Return (X, Y) of the center of cell containing provided text 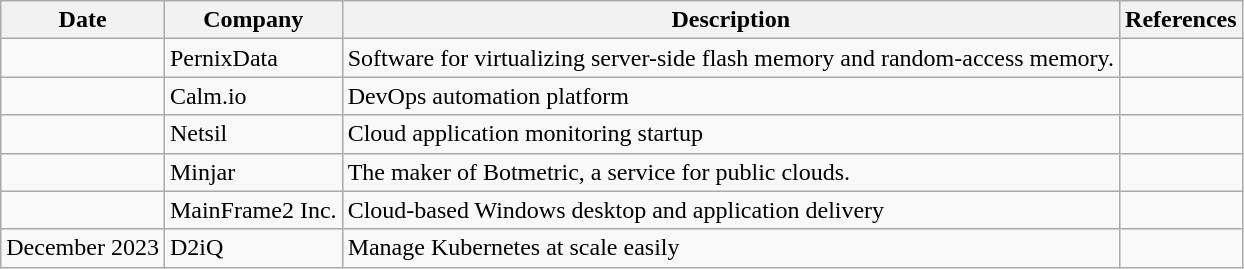
Software for virtualizing server-side flash memory and random-access memory. (730, 58)
Date (83, 20)
December 2023 (83, 248)
Netsil (253, 134)
Description (730, 20)
Cloud-based Windows desktop and application delivery (730, 210)
References (1182, 20)
Company (253, 20)
D2iQ (253, 248)
Calm.io (253, 96)
Manage Kubernetes at scale easily (730, 248)
PernixData (253, 58)
MainFrame2 Inc. (253, 210)
Minjar (253, 172)
DevOps automation platform (730, 96)
The maker of Botmetric, a service for public clouds. (730, 172)
Cloud application monitoring startup (730, 134)
